Search for the cell housing the specified text and yield its (x, y) center coordinate. 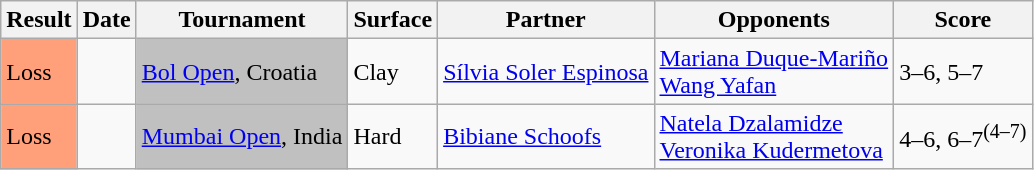
Bibiane Schoofs (546, 136)
Bol Open, Croatia (242, 72)
Surface (393, 20)
Sílvia Soler Espinosa (546, 72)
Tournament (242, 20)
Date (106, 20)
Mariana Duque-Mariño Wang Yafan (774, 72)
Hard (393, 136)
Result (39, 20)
4–6, 6–7(4–7) (963, 136)
Mumbai Open, India (242, 136)
Partner (546, 20)
Clay (393, 72)
Natela Dzalamidze Veronika Kudermetova (774, 136)
3–6, 5–7 (963, 72)
Score (963, 20)
Opponents (774, 20)
